Return [x, y] of the center of cell containing provided text 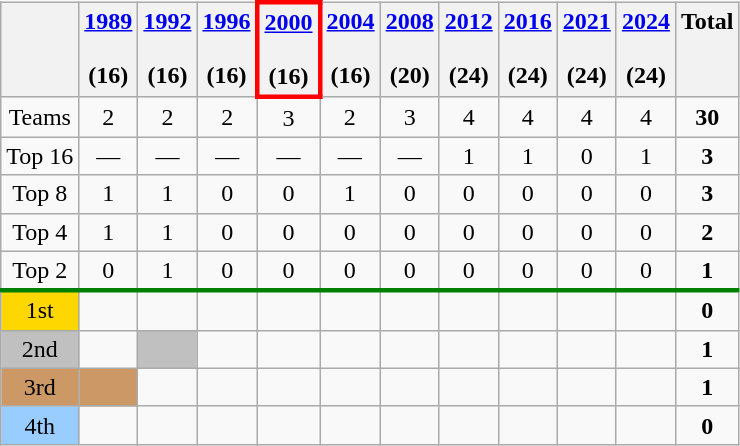
2024(24) [646, 50]
1st [40, 311]
2008(20) [410, 50]
Teams [40, 117]
Top 4 [40, 232]
2004(16) [350, 50]
2nd [40, 349]
2000(16) [288, 50]
2016(24) [528, 50]
Top 2 [40, 271]
4th [40, 425]
1989(16) [108, 50]
3rd [40, 387]
30 [707, 117]
Total [707, 50]
Top 16 [40, 156]
1992(16) [168, 50]
2021(24) [586, 50]
2012(24) [468, 50]
1996(16) [228, 50]
Top 8 [40, 194]
